For the text-containing cell, return its midpoint in [X, Y] coordinate format. 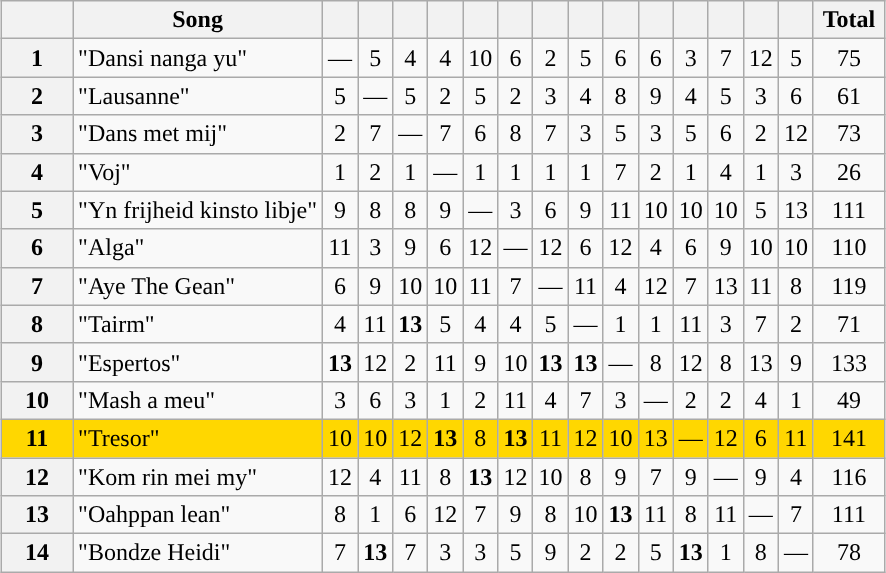
119 [848, 286]
"Espertos" [198, 362]
"Kom rin mei my" [198, 477]
"Bondze Heidi" [198, 553]
61 [848, 96]
Total [848, 20]
"Tresor" [198, 438]
116 [848, 477]
"Aye The Gean" [198, 286]
Song [198, 20]
"Alga" [198, 248]
"Voj" [198, 172]
"Oahppan lean" [198, 515]
110 [848, 248]
49 [848, 400]
"Dans met mij" [198, 134]
"Lausanne" [198, 96]
73 [848, 134]
133 [848, 362]
"Yn frijheid kinsto libje" [198, 210]
"Dansi nanga yu" [198, 58]
"Tairm" [198, 324]
71 [848, 324]
14 [38, 553]
78 [848, 553]
"Mash a meu" [198, 400]
141 [848, 438]
26 [848, 172]
75 [848, 58]
